For the text-containing cell, return its midpoint in (X, Y) coordinate format. 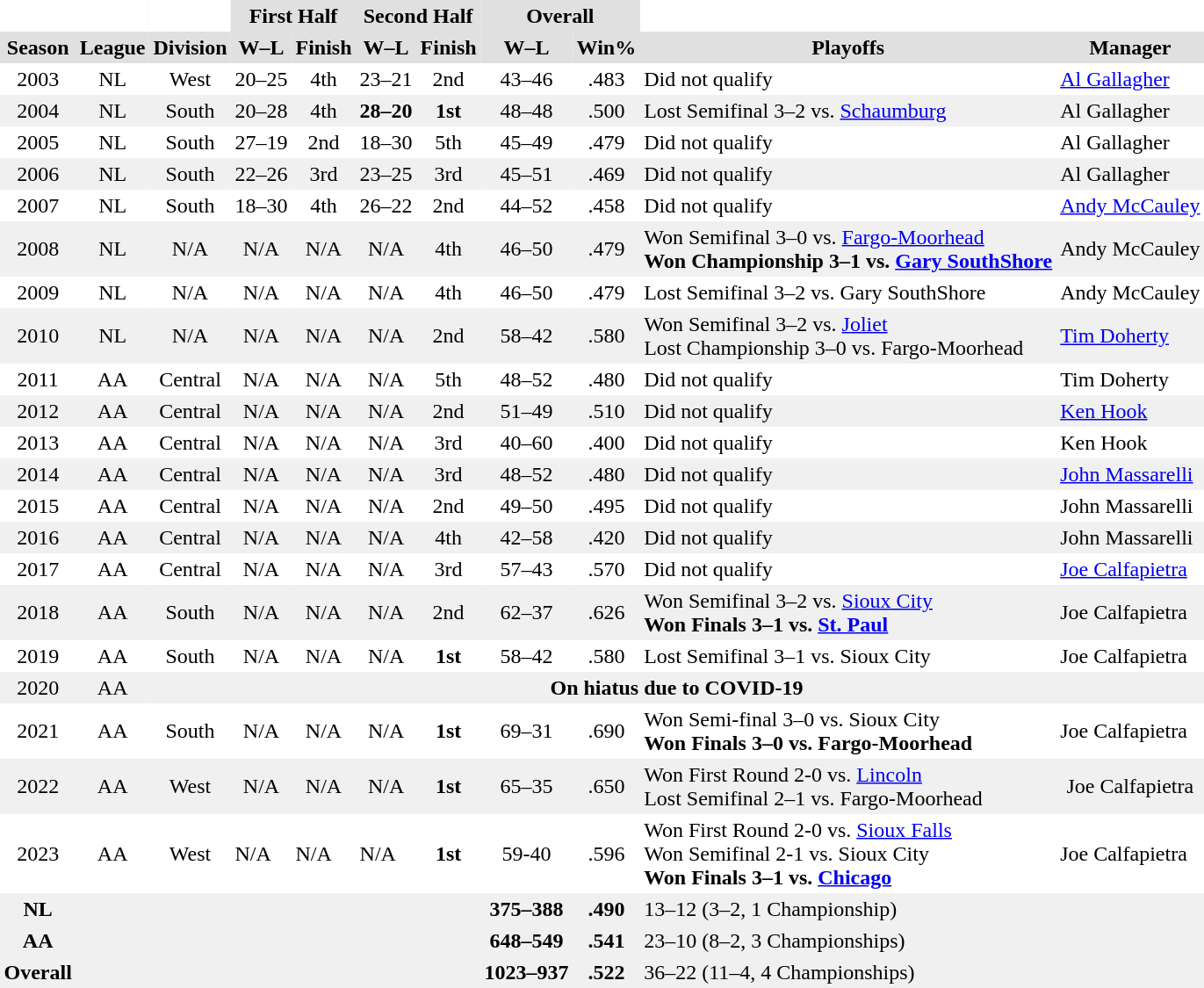
27–19 (262, 142)
Won Semifinal 3–2 vs. Sioux CityWon Finals 3–1 vs. St. Paul (848, 613)
2011 (38, 379)
Lost Semifinal 3–1 vs. Sioux City (848, 656)
Playoffs (848, 47)
2006 (38, 174)
Won First Round 2-0 vs. LincolnLost Semifinal 2–1 vs. Fargo-Moorhead (848, 787)
2019 (38, 656)
45–51 (527, 174)
2023 (38, 854)
59-40 (527, 854)
69–31 (527, 731)
Lost Semifinal 3–2 vs. Schaumburg (848, 111)
Won Semifinal 3–0 vs. Fargo-MoorheadWon Championship 3–1 vs. Gary SouthShore (848, 249)
2016 (38, 537)
2005 (38, 142)
65–35 (527, 787)
Manager (1130, 47)
23–21 (386, 79)
.522 (606, 972)
Won Semifinal 3–2 vs. JolietLost Championship 3–0 vs. Fargo-Moorhead (848, 335)
.500 (606, 111)
.458 (606, 206)
26–22 (386, 206)
2010 (38, 335)
On hiatus due to COVID-19 (676, 688)
2008 (38, 249)
.596 (606, 854)
2014 (38, 474)
22–26 (262, 174)
Won First Round 2-0 vs. Sioux FallsWon Semifinal 2-1 vs. Sioux CityWon Finals 3–1 vs. Chicago (848, 854)
648–549 (527, 941)
40–60 (527, 443)
62–37 (527, 613)
Season (38, 47)
.469 (606, 174)
Won Semi-final 3–0 vs. Sioux CityWon Finals 3–0 vs. Fargo-Moorhead (848, 731)
44–52 (527, 206)
2009 (38, 292)
Lost Semifinal 3–2 vs. Gary SouthShore (848, 292)
36–22 (11–4, 4 Championships) (848, 972)
Division (190, 47)
.400 (606, 443)
2007 (38, 206)
.510 (606, 411)
2003 (38, 79)
2022 (38, 787)
Second Half (418, 16)
League (112, 47)
2017 (38, 569)
.570 (606, 569)
.490 (606, 909)
.483 (606, 79)
1023–937 (527, 972)
23–25 (386, 174)
45–49 (527, 142)
20–28 (262, 111)
43–46 (527, 79)
51–49 (527, 411)
2021 (38, 731)
First Half (293, 16)
48–48 (527, 111)
42–58 (527, 537)
2018 (38, 613)
49–50 (527, 506)
2004 (38, 111)
.626 (606, 613)
20–25 (262, 79)
.541 (606, 941)
57–43 (527, 569)
Win% (606, 47)
28–20 (386, 111)
.420 (606, 537)
2012 (38, 411)
2015 (38, 506)
2013 (38, 443)
13–12 (3–2, 1 Championship) (848, 909)
2020 (38, 688)
.690 (606, 731)
23–10 (8–2, 3 Championships) (848, 941)
.495 (606, 506)
.650 (606, 787)
375–388 (527, 909)
